Extract the (X, Y) coordinate from the center of the cell holding the provided text.  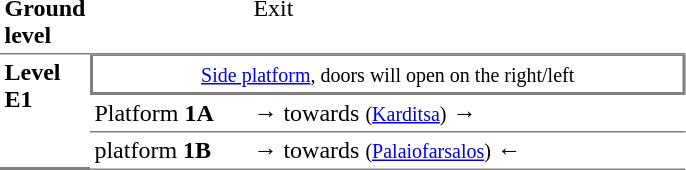
platform 1Β (170, 151)
LevelΕ1 (45, 112)
Side platform, doors will open on the right/left (388, 74)
→ towards (Palaiofarsalos) ← (467, 151)
→ towards (Karditsa) → (467, 114)
Platform 1Α (170, 114)
